Find where the given text appears and provide that cell's center as (x, y) coordinate. 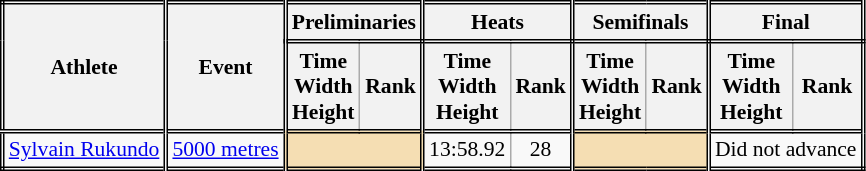
Athlete (84, 67)
28 (541, 150)
13:58.92 (467, 150)
5000 metres (226, 150)
Sylvain Rukundo (84, 150)
Did not advance (786, 150)
Semifinals (640, 22)
Final (786, 22)
Preliminaries (354, 22)
Heats (498, 22)
Event (226, 67)
